Return the [x, y] coordinate for the center point of the cell that contains the specified text.  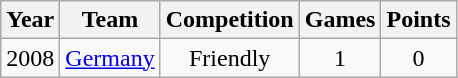
Year [30, 20]
Competition [230, 20]
2008 [30, 58]
1 [340, 58]
Points [418, 20]
Games [340, 20]
Germany [110, 58]
Team [110, 20]
Friendly [230, 58]
0 [418, 58]
